Pinpoint the cell where the given text exists, returning its [X, Y] midpoint coordinate. 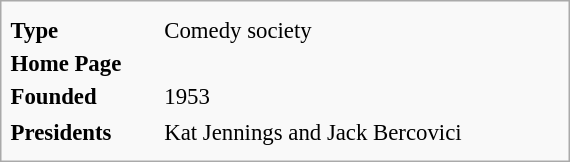
Home Page [84, 63]
Presidents [84, 132]
Type [84, 30]
Founded [84, 96]
Kat Jennings and Jack Bercovici [362, 132]
1953 [362, 96]
Comedy society [362, 30]
